For the text-containing cell, return its midpoint in [X, Y] coordinate format. 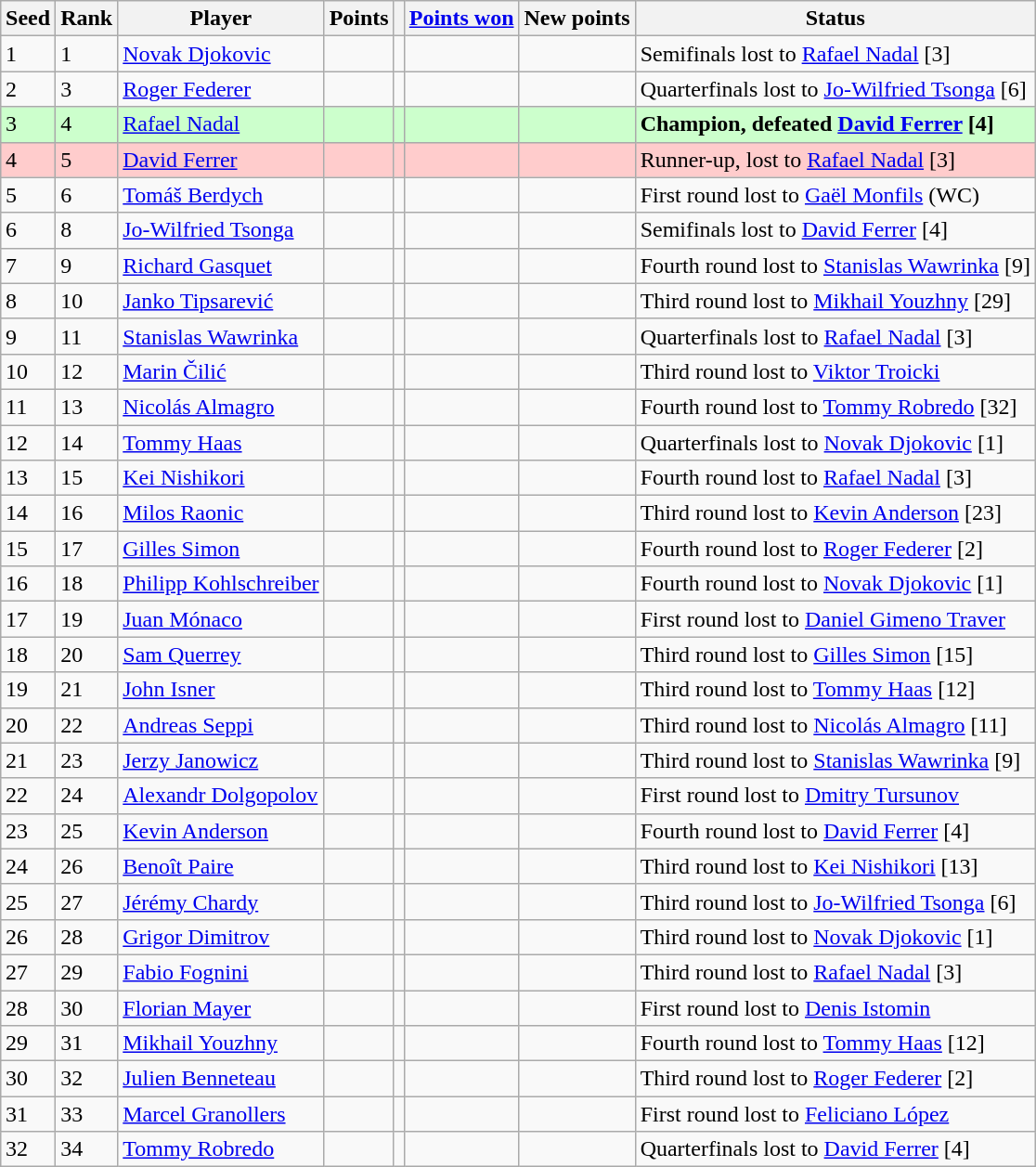
Fourth round lost to Stanislas Wawrinka [9] [835, 266]
Quarterfinals lost to Novak Djokovic [1] [835, 443]
Tommy Haas [221, 443]
Player [221, 19]
7 [28, 266]
First round lost to Denis Istomin [835, 1007]
Quarterfinals lost to Rafael Nadal [3] [835, 336]
Novak Djokovic [221, 54]
Fourth round lost to Novak Djokovic [1] [835, 584]
Third round lost to Nicolás Almagro [11] [835, 725]
Jerzy Janowicz [221, 760]
Andreas Seppi [221, 725]
Tommy Robredo [221, 1149]
Janko Tipsarević [221, 301]
Juan Mónaco [221, 619]
Points won [461, 19]
Status [835, 19]
Fourth round lost to Tommy Robredo [32] [835, 407]
Third round lost to Novak Djokovic [1] [835, 937]
Philipp Kohlschreiber [221, 584]
Points [358, 19]
Richard Gasquet [221, 266]
Gilles Simon [221, 549]
2 [28, 89]
New points [577, 19]
Third round lost to Kei Nishikori [13] [835, 866]
Roger Federer [221, 89]
First round lost to Dmitry Tursunov [835, 796]
Fourth round lost to Roger Federer [2] [835, 549]
Marcel Granollers [221, 1114]
Kei Nishikori [221, 478]
Third round lost to Stanislas Wawrinka [9] [835, 760]
Fabio Fognini [221, 972]
Stanislas Wawrinka [221, 336]
Quarterfinals lost to David Ferrer [4] [835, 1149]
Kevin Anderson [221, 831]
First round lost to Gaël Monfils (WC) [835, 195]
Quarterfinals lost to Jo-Wilfried Tsonga [6] [835, 89]
Third round lost to Jo-Wilfried Tsonga [6] [835, 901]
First round lost to Feliciano López [835, 1114]
Third round lost to Gilles Simon [15] [835, 655]
Mikhail Youzhny [221, 1044]
Fourth round lost to Tommy Haas [12] [835, 1044]
Fourth round lost to Rafael Nadal [3] [835, 478]
Rank [87, 19]
Third round lost to Viktor Troicki [835, 371]
Jérémy Chardy [221, 901]
Jo-Wilfried Tsonga [221, 230]
Third round lost to Tommy Haas [12] [835, 690]
34 [87, 1149]
Rafael Nadal [221, 124]
John Isner [221, 690]
Third round lost to Mikhail Youzhny [29] [835, 301]
Seed [28, 19]
Third round lost to Roger Federer [2] [835, 1079]
Sam Querrey [221, 655]
Fourth round lost to David Ferrer [4] [835, 831]
Marin Čilić [221, 371]
David Ferrer [221, 160]
Tomáš Berdych [221, 195]
Alexandr Dolgopolov [221, 796]
Third round lost to Rafael Nadal [3] [835, 972]
Third round lost to Kevin Anderson [23] [835, 513]
First round lost to Daniel Gimeno Traver [835, 619]
Semifinals lost to David Ferrer [4] [835, 230]
Nicolás Almagro [221, 407]
Grigor Dimitrov [221, 937]
Semifinals lost to Rafael Nadal [3] [835, 54]
Julien Benneteau [221, 1079]
Milos Raonic [221, 513]
Runner-up, lost to Rafael Nadal [3] [835, 160]
Champion, defeated David Ferrer [4] [835, 124]
Benoît Paire [221, 866]
Florian Mayer [221, 1007]
33 [87, 1114]
